Capture the cell that displays the provided text and extract its [x, y] central coordinate. 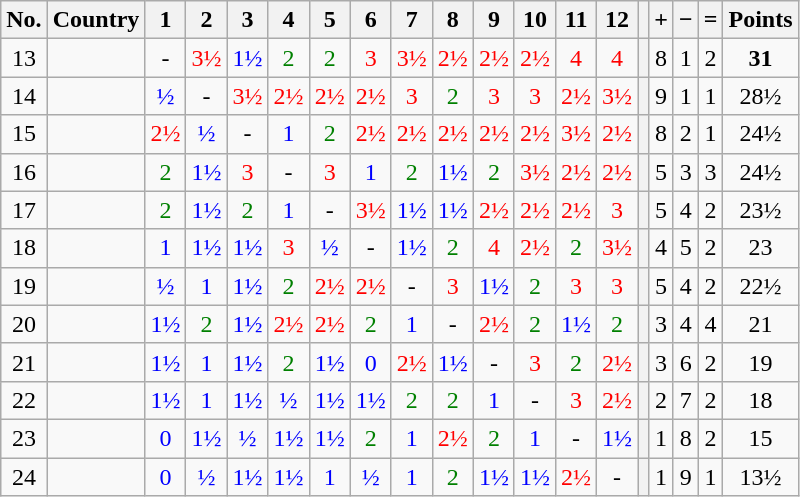
No. [24, 20]
= [710, 20]
22½ [760, 286]
Points [760, 20]
Country [96, 20]
− [686, 20]
31 [760, 58]
28½ [760, 96]
14 [24, 96]
10 [534, 20]
24 [24, 477]
16 [24, 172]
13½ [760, 477]
11 [576, 20]
12 [618, 20]
23½ [760, 210]
17 [24, 210]
+ [662, 20]
22 [24, 400]
13 [24, 58]
20 [24, 324]
